Return [X, Y] of the center of cell containing provided text 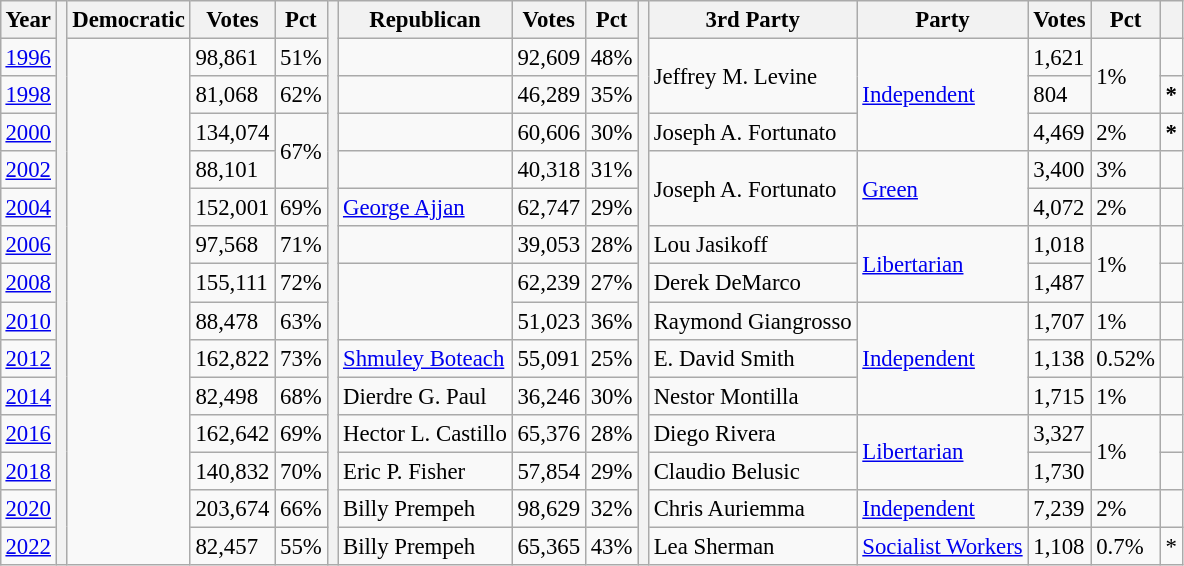
25% [611, 358]
Hector L. Castillo [425, 433]
162,642 [232, 433]
1,108 [1060, 546]
1,707 [1060, 321]
27% [611, 283]
1,730 [1060, 471]
72% [301, 283]
162,822 [232, 358]
Dierdre G. Paul [425, 396]
68% [301, 396]
804 [1060, 95]
Claudio Belusic [752, 471]
66% [301, 508]
2016 [28, 433]
2022 [28, 546]
60,606 [548, 133]
152,001 [232, 208]
82,498 [232, 396]
57,854 [548, 471]
65,376 [548, 433]
2004 [28, 208]
0.7% [1126, 546]
36,246 [548, 396]
88,478 [232, 321]
88,101 [232, 170]
George Ajjan [425, 208]
203,674 [232, 508]
67% [301, 152]
55% [301, 546]
40,318 [548, 170]
3rd Party [752, 20]
134,074 [232, 133]
1996 [28, 57]
2008 [28, 283]
1,138 [1060, 358]
2012 [28, 358]
1,621 [1060, 57]
65,365 [548, 546]
62% [301, 95]
3,400 [1060, 170]
0.52% [1126, 358]
97,568 [232, 245]
Republican [425, 20]
3% [1126, 170]
3,327 [1060, 433]
62,747 [548, 208]
2002 [28, 170]
55,091 [548, 358]
1,018 [1060, 245]
46,289 [548, 95]
31% [611, 170]
2014 [28, 396]
2000 [28, 133]
Shmuley Boteach [425, 358]
Raymond Giangrosso [752, 321]
Eric P. Fisher [425, 471]
81,068 [232, 95]
E. David Smith [752, 358]
2006 [28, 245]
4,469 [1060, 133]
70% [301, 471]
2020 [28, 508]
2010 [28, 321]
Jeffrey M. Levine [752, 76]
Year [28, 20]
39,053 [548, 245]
2018 [28, 471]
7,239 [1060, 508]
Socialist Workers [942, 546]
Democratic [128, 20]
Green [942, 188]
Nestor Montilla [752, 396]
51,023 [548, 321]
Chris Auriemma [752, 508]
73% [301, 358]
4,072 [1060, 208]
98,861 [232, 57]
1,487 [1060, 283]
Lea Sherman [752, 546]
63% [301, 321]
1,715 [1060, 396]
36% [611, 321]
92,609 [548, 57]
Party [942, 20]
155,111 [232, 283]
43% [611, 546]
51% [301, 57]
48% [611, 57]
140,832 [232, 471]
62,239 [548, 283]
Diego Rivera [752, 433]
Lou Jasikoff [752, 245]
82,457 [232, 546]
32% [611, 508]
Derek DeMarco [752, 283]
1998 [28, 95]
98,629 [548, 508]
35% [611, 95]
71% [301, 245]
